Extract the [x, y] coordinate from the center of the cell holding the provided text.  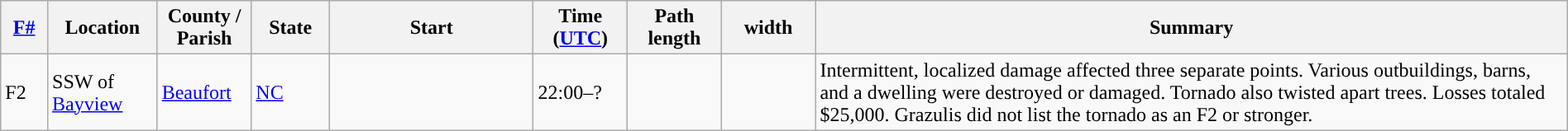
Location [103, 28]
Beaufort [204, 92]
SSW of Bayview [103, 92]
Summary [1191, 28]
width [768, 28]
F# [25, 28]
Start [432, 28]
22:00–? [581, 92]
County / Parish [204, 28]
Path length [675, 28]
F2 [25, 92]
State [291, 28]
NC [291, 92]
Time (UTC) [581, 28]
